Extract the (X, Y) coordinate from the center of the cell holding the provided text.  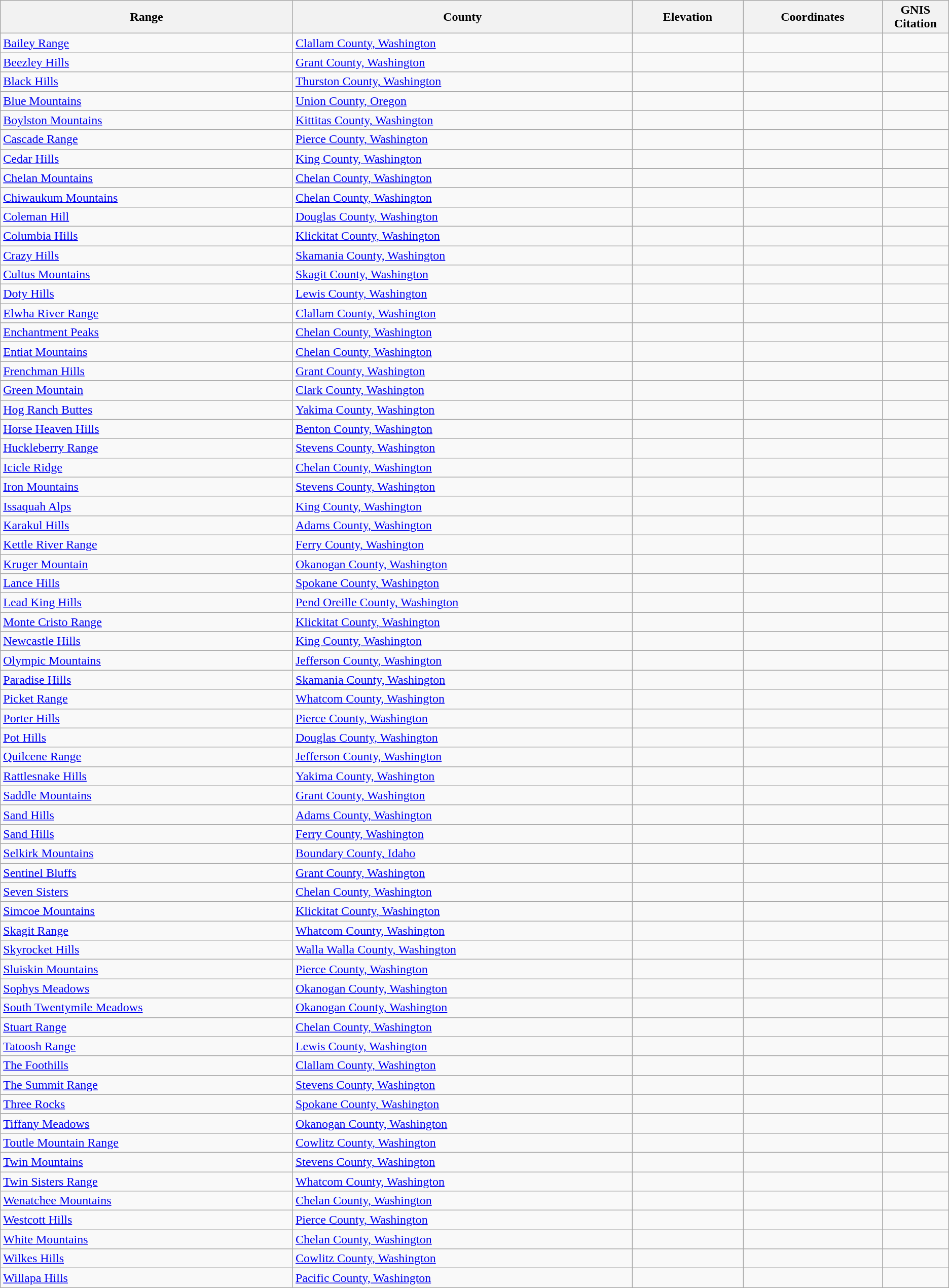
Pacific County, Washington (462, 1278)
Elwha River Range (147, 313)
Skyrocket Hills (147, 950)
Range (147, 17)
The Foothills (147, 1065)
Chiwaukum Mountains (147, 197)
Chelan Mountains (147, 178)
Karakul Hills (147, 525)
Frenchman Hills (147, 371)
Selkirk Mountains (147, 853)
Boylston Mountains (147, 120)
Columbia Hills (147, 236)
Porter Hills (147, 718)
Quilcene Range (147, 757)
The Summit Range (147, 1085)
Kittitas County, Washington (462, 120)
Kruger Mountain (147, 564)
Willapa Hills (147, 1278)
Twin Mountains (147, 1162)
Rattlesnake Hills (147, 776)
Westcott Hills (147, 1220)
Hog Ranch Buttes (147, 410)
Green Mountain (147, 390)
Benton County, Washington (462, 429)
Skagit County, Washington (462, 275)
County (462, 17)
South Twentymile Meadows (147, 1008)
Sentinel Bluffs (147, 872)
Stuart Range (147, 1027)
Crazy Hills (147, 255)
Olympic Mountains (147, 660)
Cultus Mountains (147, 275)
Cascade Range (147, 139)
Entiat Mountains (147, 352)
Huckleberry Range (147, 448)
Coordinates (813, 17)
Walla Walla County, Washington (462, 950)
Tiffany Meadows (147, 1123)
Black Hills (147, 82)
Paradise Hills (147, 680)
Elevation (687, 17)
Clark County, Washington (462, 390)
Issaquah Alps (147, 506)
Wenatchee Mountains (147, 1201)
Bailey Range (147, 43)
Union County, Oregon (462, 101)
Kettle River Range (147, 544)
Lead King Hills (147, 603)
Picket Range (147, 699)
Enchantment Peaks (147, 333)
Monte Cristo Range (147, 622)
Pend Oreille County, Washington (462, 603)
Cedar Hills (147, 159)
Wilkes Hills (147, 1259)
Seven Sisters (147, 892)
GNIS Citation (916, 17)
Three Rocks (147, 1104)
Blue Mountains (147, 101)
Thurston County, Washington (462, 82)
Doty Hills (147, 294)
White Mountains (147, 1239)
Lance Hills (147, 583)
Boundary County, Idaho (462, 853)
Coleman Hill (147, 216)
Simcoe Mountains (147, 911)
Pot Hills (147, 738)
Iron Mountains (147, 487)
Sophys Meadows (147, 988)
Twin Sisters Range (147, 1182)
Tatoosh Range (147, 1046)
Toutle Mountain Range (147, 1143)
Icicle Ridge (147, 467)
Newcastle Hills (147, 641)
Horse Heaven Hills (147, 429)
Beezley Hills (147, 62)
Sluiskin Mountains (147, 969)
Saddle Mountains (147, 795)
Skagit Range (147, 931)
